Find where the given text appears and provide that cell's center as (x, y) coordinate. 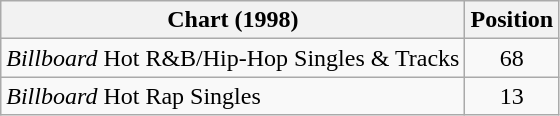
Billboard Hot Rap Singles (233, 96)
Chart (1998) (233, 20)
Billboard Hot R&B/Hip-Hop Singles & Tracks (233, 58)
13 (512, 96)
68 (512, 58)
Position (512, 20)
